Capture the cell that displays the provided text and extract its [x, y] central coordinate. 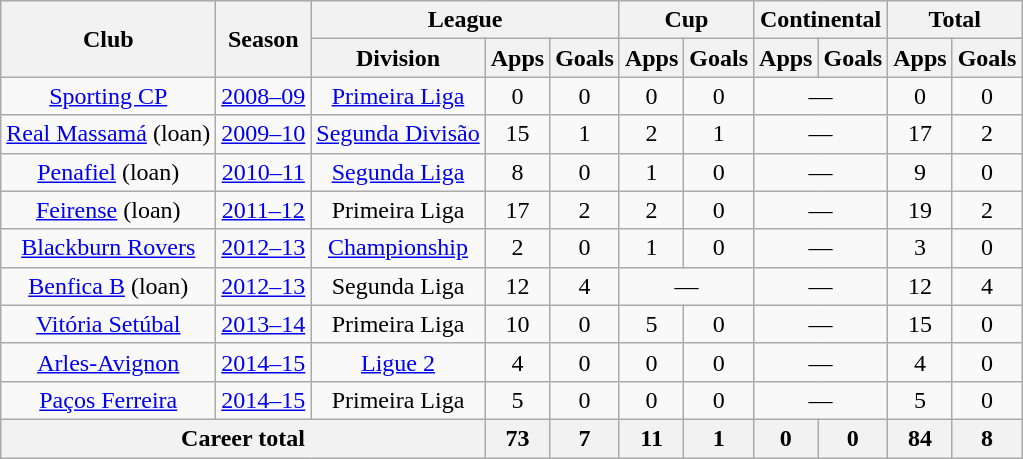
3 [920, 248]
Benfica B (loan) [108, 286]
84 [920, 438]
Paços Ferreira [108, 400]
Feirense (loan) [108, 210]
Ligue 2 [398, 362]
2013–14 [264, 324]
2008–09 [264, 96]
League [466, 20]
10 [517, 324]
Cup [686, 20]
Segunda Divisão [398, 134]
Career total [243, 438]
Real Massamá (loan) [108, 134]
19 [920, 210]
Season [264, 39]
7 [585, 438]
Sporting CP [108, 96]
Arles-Avignon [108, 362]
Total [955, 20]
Penafiel (loan) [108, 172]
Blackburn Rovers [108, 248]
Vitória Setúbal [108, 324]
Division [398, 58]
Championship [398, 248]
Continental [821, 20]
73 [517, 438]
11 [651, 438]
2011–12 [264, 210]
2009–10 [264, 134]
Club [108, 39]
9 [920, 172]
2010–11 [264, 172]
